Identify which cell holds the provided text, then report its [x, y] central coordinate. 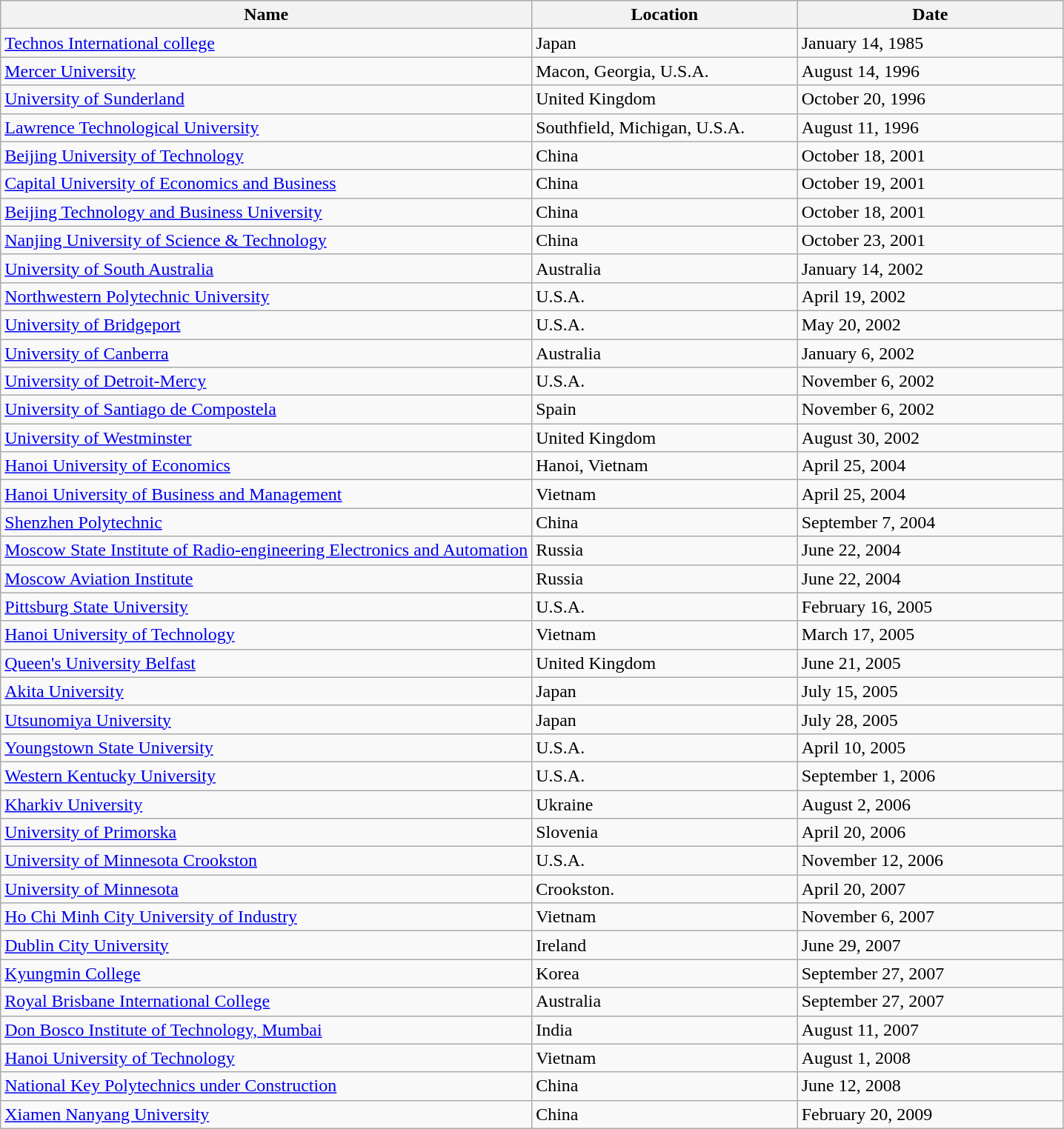
Slovenia [665, 833]
March 17, 2005 [930, 635]
February 16, 2005 [930, 607]
Dublin City University [267, 945]
Beijing Technology and Business University [267, 212]
Northwestern Polytechnic University [267, 296]
Beijing University of Technology [267, 156]
August 11, 2007 [930, 1030]
Hanoi University of Business and Management [267, 494]
August 14, 1996 [930, 71]
August 1, 2008 [930, 1058]
Ireland [665, 945]
August 30, 2002 [930, 438]
Mercer University [267, 71]
October 20, 1996 [930, 99]
Youngstown State University [267, 747]
Utsunomiya University [267, 719]
October 19, 2001 [930, 184]
October 23, 2001 [930, 240]
Ho Chi Minh City University of Industry [267, 917]
September 1, 2006 [930, 776]
University of Santiago de Compostela [267, 410]
September 7, 2004 [930, 522]
April 20, 2006 [930, 833]
University of Primorska [267, 833]
Macon, Georgia, U.S.A. [665, 71]
Crookston. [665, 889]
Spain [665, 410]
Hanoi University of Economics [267, 466]
University of South Australia [267, 268]
Technos International college [267, 43]
Queen's University Belfast [267, 663]
April 19, 2002 [930, 296]
Akita University [267, 691]
Nanjing University of Science & Technology [267, 240]
Pittsburg State University [267, 607]
Western Kentucky University [267, 776]
Moscow State Institute of Radio-engineering Electronics and Automation [267, 550]
Capital University of Economics and Business [267, 184]
July 28, 2005 [930, 719]
Moscow Aviation Institute [267, 579]
Korea [665, 973]
November 6, 2007 [930, 917]
University of Sunderland [267, 99]
Kharkiv University [267, 804]
Don Bosco Institute of Technology, Mumbai [267, 1030]
January 6, 2002 [930, 353]
February 20, 2009 [930, 1114]
Royal Brisbane International College [267, 1002]
National Key Polytechnics under Construction [267, 1086]
University of Westminster [267, 438]
Xiamen Nanyang University [267, 1114]
November 12, 2006 [930, 861]
January 14, 2002 [930, 268]
University of Detroit-Mercy [267, 382]
January 14, 1985 [930, 43]
University of Minnesota [267, 889]
June 29, 2007 [930, 945]
Southfield, Michigan, U.S.A. [665, 127]
University of Canberra [267, 353]
Date [930, 15]
August 11, 1996 [930, 127]
June 12, 2008 [930, 1086]
April 20, 2007 [930, 889]
April 10, 2005 [930, 747]
August 2, 2006 [930, 804]
Ukraine [665, 804]
Hanoi, Vietnam [665, 466]
July 15, 2005 [930, 691]
University of Minnesota Crookston [267, 861]
Name [267, 15]
Shenzhen Polytechnic [267, 522]
University of Bridgeport [267, 324]
Lawrence Technological University [267, 127]
Location [665, 15]
June 21, 2005 [930, 663]
Kyungmin College [267, 973]
May 20, 2002 [930, 324]
India [665, 1030]
